Find where the given text appears and provide that cell's center as [X, Y] coordinate. 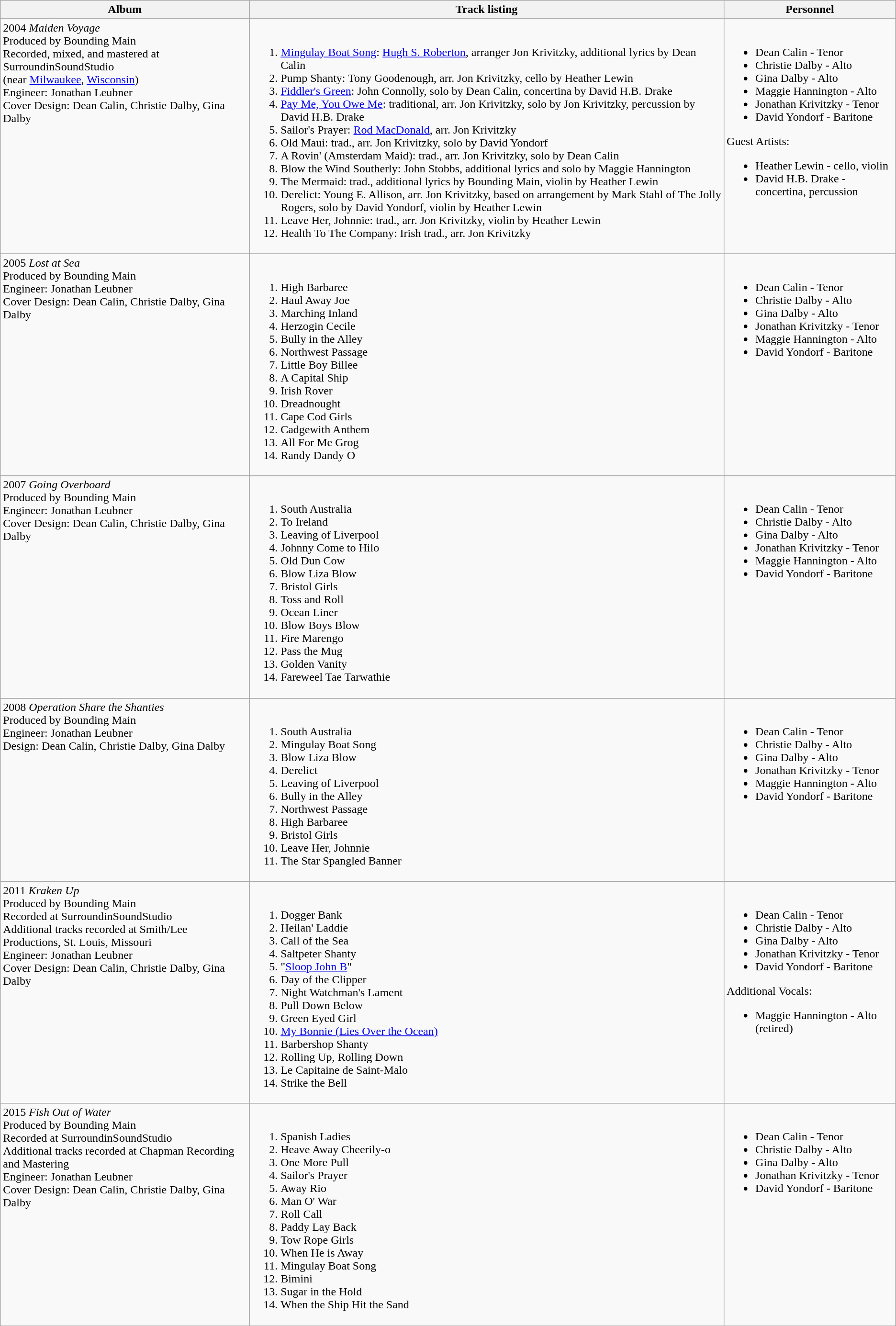
2005 Lost at SeaProduced by Bounding MainEngineer: Jonathan LeubnerCover Design: Dean Calin, Christie Dalby, Gina Dalby [125, 365]
Personnel [810, 10]
2007 Going OverboardProduced by Bounding MainEngineer: Jonathan LeubnerCover Design: Dean Calin, Christie Dalby, Gina Dalby [125, 587]
2008 Operation Share the ShantiesProduced by Bounding MainEngineer: Jonathan LeubnerDesign: Dean Calin, Christie Dalby, Gina Dalby [125, 790]
Album [125, 10]
Dean Calin - TenorChristie Dalby - AltoGina Dalby - AltoJonathan Krivitzky - TenorDavid Yondorf - Baritone [810, 1214]
Track listing [487, 10]
